Identify which cell holds the provided text, then report its (x, y) central coordinate. 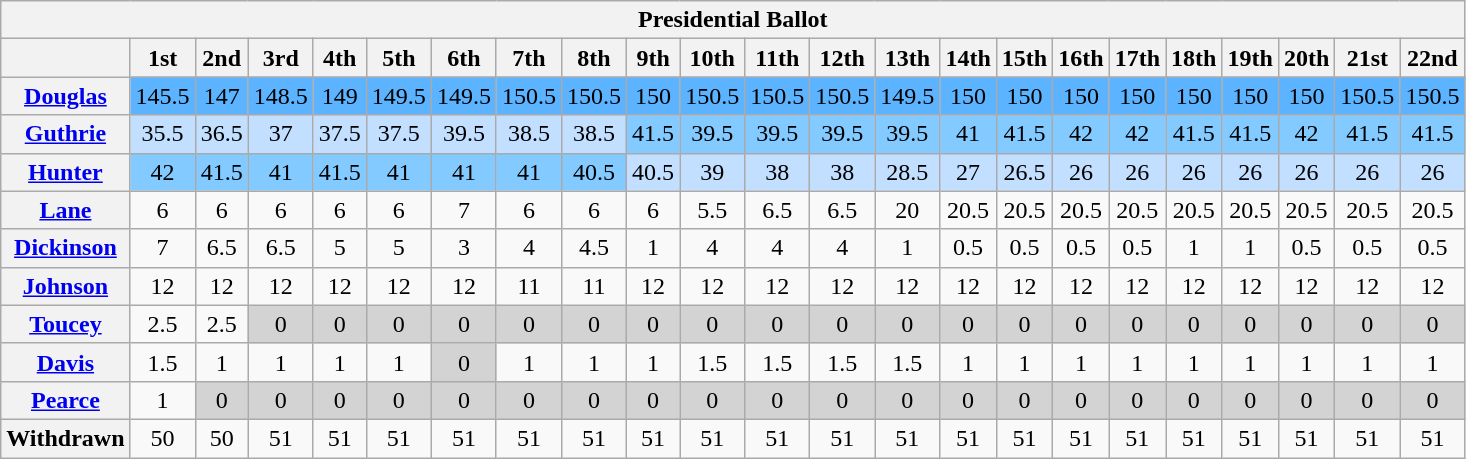
4th (340, 58)
20th (1306, 58)
145.5 (162, 96)
35.5 (162, 134)
Presidential Ballot (733, 20)
Dickinson (66, 248)
Guthrie (66, 134)
26.5 (1024, 172)
36.5 (222, 134)
27 (968, 172)
13th (908, 58)
Lane (66, 210)
1st (162, 58)
2nd (222, 58)
15th (1024, 58)
6th (464, 58)
Toucey (66, 324)
12th (842, 58)
3 (464, 248)
Pearce (66, 400)
Davis (66, 362)
8th (594, 58)
7th (528, 58)
20 (908, 210)
39 (712, 172)
5.5 (712, 210)
14th (968, 58)
16th (1081, 58)
18th (1194, 58)
Hunter (66, 172)
3rd (280, 58)
37 (280, 134)
149 (340, 96)
17th (1137, 58)
22nd (1432, 58)
9th (654, 58)
21st (1368, 58)
28.5 (908, 172)
Douglas (66, 96)
148.5 (280, 96)
Withdrawn (66, 438)
147 (222, 96)
Johnson (66, 286)
4.5 (594, 248)
19th (1250, 58)
10th (712, 58)
11th (778, 58)
5th (398, 58)
